Pinpoint the cell where the given text exists, returning its (X, Y) midpoint coordinate. 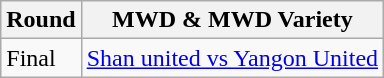
Round (41, 20)
MWD & MWD Variety (232, 20)
Shan united vs Yangon United (232, 58)
Final (41, 58)
